Output the (X, Y) coordinate of the center of the cell containing the given text.  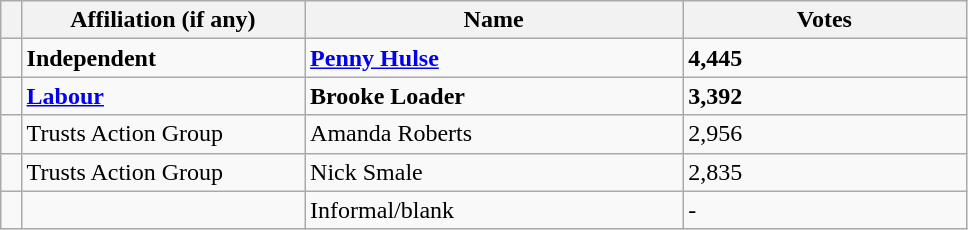
Affiliation (if any) (163, 20)
2,835 (825, 172)
- (825, 210)
Amanda Roberts (494, 134)
Labour (163, 96)
Brooke Loader (494, 96)
2,956 (825, 134)
3,392 (825, 96)
Votes (825, 20)
Name (494, 20)
Penny Hulse (494, 58)
4,445 (825, 58)
Independent (163, 58)
Informal/blank (494, 210)
Nick Smale (494, 172)
